Locate the cell with the specified text and output its [x, y] center coordinate. 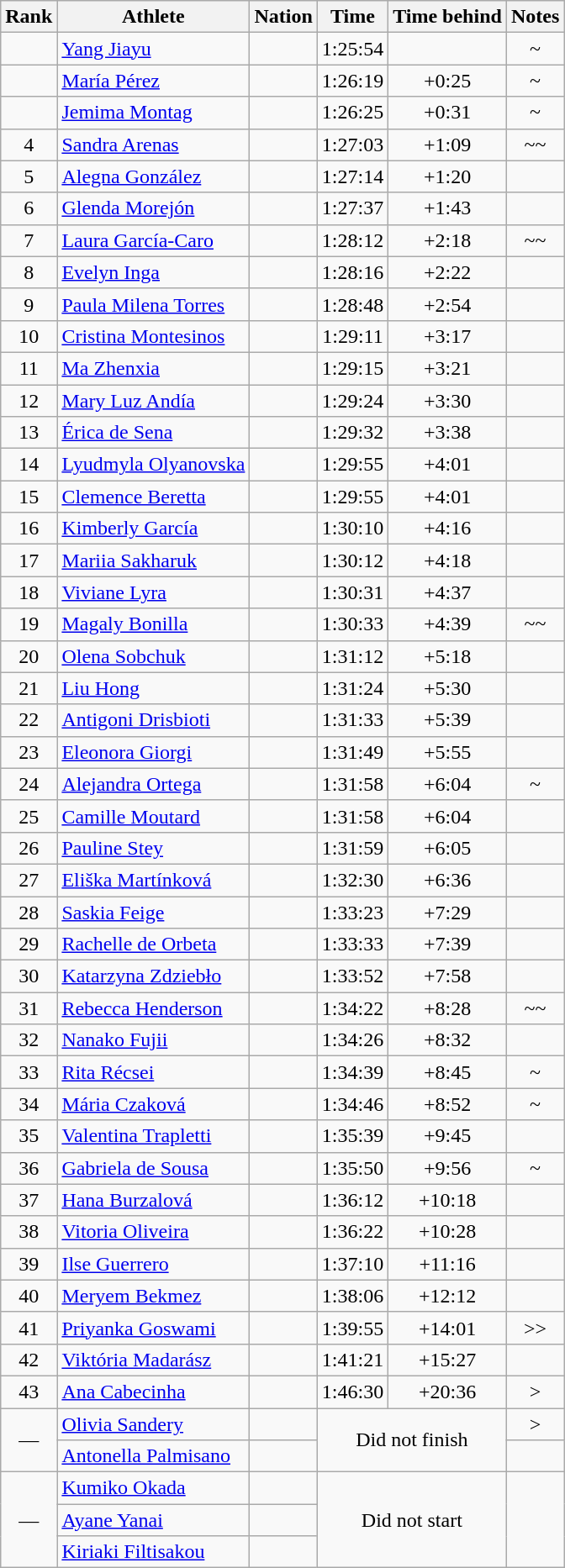
1:27:03 [352, 145]
Did not finish [412, 1440]
Rank [29, 17]
Ma Zhenxia [153, 368]
+5:39 [447, 720]
+5:30 [447, 688]
Olivia Sandery [153, 1424]
1:46:30 [352, 1392]
Lyudmyla Olyanovska [153, 465]
Ayane Yanai [153, 1520]
Antonella Palmisano [153, 1456]
Camille Moutard [153, 816]
Kumiko Okada [153, 1488]
22 [29, 720]
+3:30 [447, 401]
33 [29, 1072]
1:36:22 [352, 1232]
+1:20 [447, 176]
1:34:46 [352, 1104]
+14:01 [447, 1328]
+5:55 [447, 752]
23 [29, 752]
+6:36 [447, 880]
+4:16 [447, 529]
Saskia Feige [153, 912]
1:26:25 [352, 113]
6 [29, 208]
Ilse Guerrero [153, 1264]
1:30:12 [352, 560]
+5:18 [447, 656]
+2:54 [447, 304]
26 [29, 848]
+3:38 [447, 433]
24 [29, 784]
1:35:50 [352, 1168]
+7:39 [447, 944]
+0:31 [447, 113]
Mária Czaková [153, 1104]
1:31:59 [352, 848]
31 [29, 1008]
Valentina Trapletti [153, 1136]
1:36:12 [352, 1200]
Kimberly García [153, 529]
32 [29, 1040]
12 [29, 401]
Érica de Sena [153, 433]
8 [29, 272]
Jemima Montag [153, 113]
1:28:16 [352, 272]
19 [29, 624]
27 [29, 880]
+6:05 [447, 848]
1:30:31 [352, 592]
Glenda Morejón [153, 208]
1:31:33 [352, 720]
+8:52 [447, 1104]
+9:56 [447, 1168]
Antigoni Drisbioti [153, 720]
25 [29, 816]
1:31:12 [352, 656]
1:34:39 [352, 1072]
17 [29, 560]
18 [29, 592]
Priyanka Goswami [153, 1328]
14 [29, 465]
>> [535, 1328]
30 [29, 976]
1:27:37 [352, 208]
+3:17 [447, 336]
Rita Récsei [153, 1072]
Notes [535, 17]
4 [29, 145]
Did not start [412, 1520]
Rachelle de Orbeta [153, 944]
+4:18 [447, 560]
1:26:19 [352, 81]
9 [29, 304]
Pauline Stey [153, 848]
1:25:54 [352, 49]
Viviane Lyra [153, 592]
1:38:06 [352, 1296]
35 [29, 1136]
+20:36 [447, 1392]
1:29:11 [352, 336]
1:33:33 [352, 944]
+7:29 [447, 912]
Meryem Bekmez [153, 1296]
1:33:23 [352, 912]
Laura García-Caro [153, 240]
+8:45 [447, 1072]
42 [29, 1360]
+1:43 [447, 208]
+11:16 [447, 1264]
1:41:21 [352, 1360]
10 [29, 336]
39 [29, 1264]
Nation [283, 17]
Athlete [153, 17]
+8:28 [447, 1008]
Vitoria Oliveira [153, 1232]
Katarzyna Zdziebło [153, 976]
1:29:24 [352, 401]
Liu Hong [153, 688]
María Pérez [153, 81]
Sandra Arenas [153, 145]
Viktória Madarász [153, 1360]
29 [29, 944]
1:34:22 [352, 1008]
Cristina Montesinos [153, 336]
+3:21 [447, 368]
Time [352, 17]
43 [29, 1392]
Rebecca Henderson [153, 1008]
1:34:26 [352, 1040]
+9:45 [447, 1136]
Yang Jiayu [153, 49]
Olena Sobchuk [153, 656]
1:29:32 [352, 433]
7 [29, 240]
+2:18 [447, 240]
37 [29, 1200]
Eleonora Giorgi [153, 752]
1:31:24 [352, 688]
+0:25 [447, 81]
40 [29, 1296]
1:28:12 [352, 240]
Kiriaki Filtisakou [153, 1552]
5 [29, 176]
1:29:15 [352, 368]
20 [29, 656]
Mary Luz Andía [153, 401]
34 [29, 1104]
+2:22 [447, 272]
Ana Cabecinha [153, 1392]
+7:58 [447, 976]
16 [29, 529]
Nanako Fujii [153, 1040]
21 [29, 688]
Evelyn Inga [153, 272]
Alegna González [153, 176]
Hana Burzalová [153, 1200]
+4:37 [447, 592]
Clemence Beretta [153, 497]
36 [29, 1168]
+1:09 [447, 145]
+4:39 [447, 624]
1:35:39 [352, 1136]
28 [29, 912]
+15:27 [447, 1360]
Magaly Bonilla [153, 624]
+12:12 [447, 1296]
1:37:10 [352, 1264]
+10:28 [447, 1232]
1:27:14 [352, 176]
41 [29, 1328]
11 [29, 368]
38 [29, 1232]
Paula Milena Torres [153, 304]
1:39:55 [352, 1328]
Mariia Sakharuk [153, 560]
1:28:48 [352, 304]
15 [29, 497]
1:33:52 [352, 976]
Eliška Martínková [153, 880]
Gabriela de Sousa [153, 1168]
Time behind [447, 17]
+10:18 [447, 1200]
1:32:30 [352, 880]
1:30:33 [352, 624]
1:30:10 [352, 529]
1:31:49 [352, 752]
+8:32 [447, 1040]
13 [29, 433]
Alejandra Ortega [153, 784]
